Extract the (x, y) coordinate from the center of the cell holding the provided text.  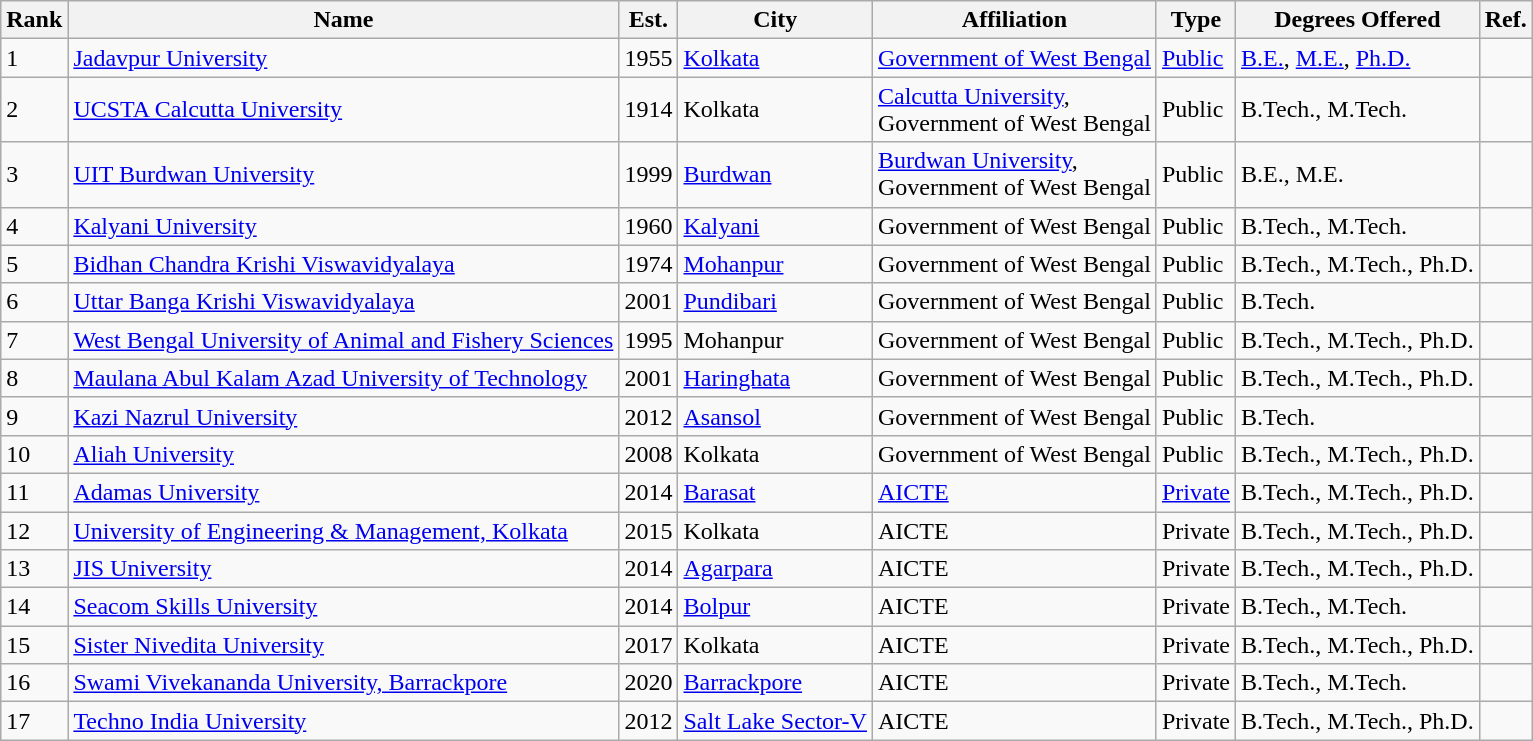
1974 (648, 264)
11 (34, 492)
2020 (648, 683)
16 (34, 683)
Affiliation (1014, 20)
Kalyani (776, 226)
University of Engineering & Management, Kolkata (344, 531)
B.E., M.E. (1358, 174)
Est. (648, 20)
Calcutta University,Government of West Bengal (1014, 110)
Kazi Nazrul University (344, 416)
1999 (648, 174)
2015 (648, 531)
Salt Lake Sector-V (776, 721)
2 (34, 110)
12 (34, 531)
UCSTA Calcutta University (344, 110)
UIT Burdwan University (344, 174)
3 (34, 174)
10 (34, 454)
Rank (34, 20)
JIS University (344, 569)
Bolpur (776, 607)
2008 (648, 454)
9 (34, 416)
8 (34, 378)
Barasat (776, 492)
Degrees Offered (1358, 20)
2017 (648, 645)
Jadavpur University (344, 58)
4 (34, 226)
Seacom Skills University (344, 607)
15 (34, 645)
B.E., M.E., Ph.D. (1358, 58)
Burdwan University,Government of West Bengal (1014, 174)
1995 (648, 340)
17 (34, 721)
Swami Vivekananda University, Barrackpore (344, 683)
14 (34, 607)
1 (34, 58)
5 (34, 264)
Bidhan Chandra Krishi Viswavidyalaya (344, 264)
Sister Nivedita University (344, 645)
6 (34, 302)
Uttar Banga Krishi Viswavidyalaya (344, 302)
13 (34, 569)
1914 (648, 110)
Haringhata (776, 378)
Techno India University (344, 721)
Kalyani University (344, 226)
Maulana Abul Kalam Azad University of Technology (344, 378)
Type (1196, 20)
Aliah University (344, 454)
Name (344, 20)
Ref. (1506, 20)
1960 (648, 226)
Agarpara (776, 569)
7 (34, 340)
Pundibari (776, 302)
City (776, 20)
1955 (648, 58)
West Bengal University of Animal and Fishery Sciences (344, 340)
Adamas University (344, 492)
Burdwan (776, 174)
Asansol (776, 416)
Barrackpore (776, 683)
